Locate the cell with the specified text and output its (x, y) center coordinate. 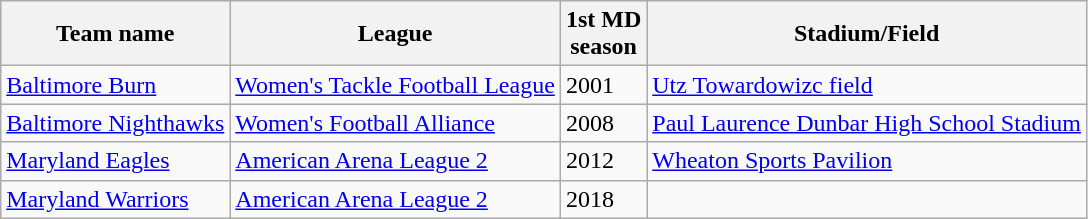
Wheaton Sports Pavilion (867, 161)
Team name (116, 34)
Paul Laurence Dunbar High School Stadium (867, 123)
Maryland Warriors (116, 199)
2012 (603, 161)
Women's Tackle Football League (396, 85)
League (396, 34)
Stadium/Field (867, 34)
Baltimore Burn (116, 85)
Maryland Eagles (116, 161)
2008 (603, 123)
2001 (603, 85)
1st MD season (603, 34)
Baltimore Nighthawks (116, 123)
2018 (603, 199)
Women's Football Alliance (396, 123)
Utz Towardowizc field (867, 85)
